Detect which cell encompasses the target text, then output its (X, Y) center coordinate. 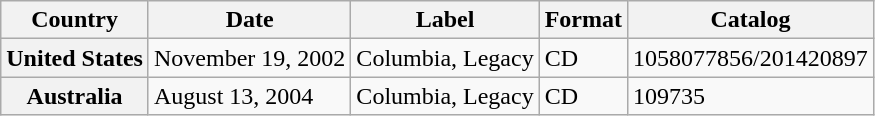
Label (445, 20)
August 13, 2004 (249, 96)
United States (75, 58)
Date (249, 20)
Country (75, 20)
1058077856/201420897 (751, 58)
Catalog (751, 20)
November 19, 2002 (249, 58)
109735 (751, 96)
Australia (75, 96)
Format (583, 20)
